Pinpoint the cell where the given text exists, returning its (x, y) midpoint coordinate. 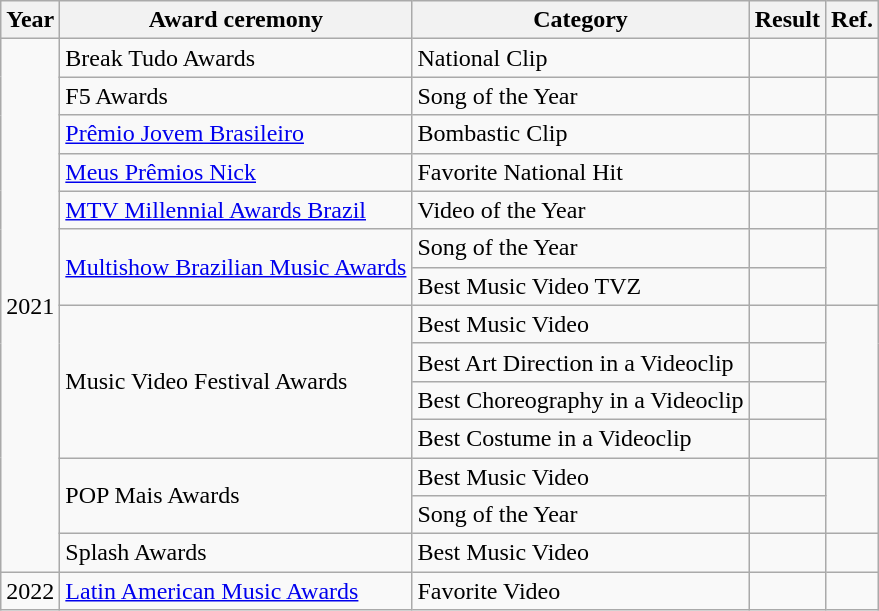
Best Choreography in a Videoclip (580, 400)
Latin American Music Awards (236, 591)
Best Costume in a Videoclip (580, 438)
Category (580, 20)
Result (787, 20)
Bombastic Clip (580, 134)
Meus Prêmios Nick (236, 172)
2022 (30, 591)
Music Video Festival Awards (236, 381)
Favorite National Hit (580, 172)
Splash Awards (236, 553)
2021 (30, 306)
Year (30, 20)
Award ceremony (236, 20)
POP Mais Awards (236, 496)
Prêmio Jovem Brasileiro (236, 134)
Video of the Year (580, 210)
Ref. (852, 20)
National Clip (580, 58)
Best Music Video TVZ (580, 286)
Break Tudo Awards (236, 58)
Multishow Brazilian Music Awards (236, 267)
MTV Millennial Awards Brazil (236, 210)
Favorite Video (580, 591)
Best Art Direction in a Videoclip (580, 362)
F5 Awards (236, 96)
